Locate the cell with the specified text and output its (x, y) center coordinate. 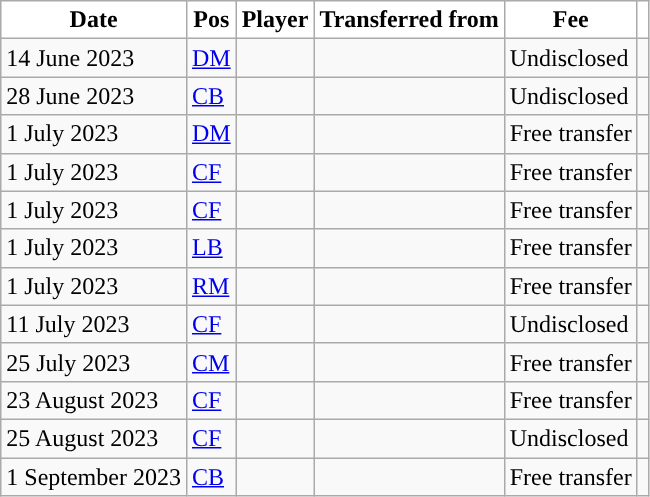
Transferred from (409, 20)
25 August 2023 (94, 438)
Pos (211, 20)
Player (275, 20)
LB (211, 248)
1 September 2023 (94, 477)
25 July 2023 (94, 362)
Fee (570, 20)
14 June 2023 (94, 58)
Date (94, 20)
28 June 2023 (94, 96)
11 July 2023 (94, 324)
CM (211, 362)
RM (211, 286)
23 August 2023 (94, 400)
